Output the (X, Y) coordinate of the center of the cell containing the given text.  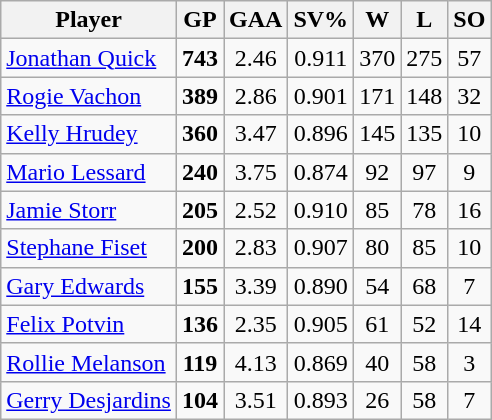
3.75 (256, 172)
135 (424, 134)
40 (378, 362)
Player (89, 20)
52 (424, 324)
3 (470, 362)
Felix Potvin (89, 324)
200 (200, 248)
0.869 (321, 362)
0.890 (321, 286)
0.893 (321, 400)
Rogie Vachon (89, 96)
205 (200, 210)
171 (378, 96)
GAA (256, 20)
Jamie Storr (89, 210)
360 (200, 134)
389 (200, 96)
0.907 (321, 248)
80 (378, 248)
Jonathan Quick (89, 58)
SO (470, 20)
2.83 (256, 248)
743 (200, 58)
0.911 (321, 58)
275 (424, 58)
240 (200, 172)
61 (378, 324)
2.52 (256, 210)
W (378, 20)
L (424, 20)
0.896 (321, 134)
119 (200, 362)
0.874 (321, 172)
Mario Lessard (89, 172)
16 (470, 210)
0.901 (321, 96)
78 (424, 210)
155 (200, 286)
0.910 (321, 210)
9 (470, 172)
Gerry Desjardins (89, 400)
2.46 (256, 58)
68 (424, 286)
92 (378, 172)
Stephane Fiset (89, 248)
SV% (321, 20)
0.905 (321, 324)
136 (200, 324)
32 (470, 96)
2.86 (256, 96)
14 (470, 324)
3.51 (256, 400)
Rollie Melanson (89, 362)
26 (378, 400)
Gary Edwards (89, 286)
2.35 (256, 324)
370 (378, 58)
54 (378, 286)
Kelly Hrudey (89, 134)
GP (200, 20)
145 (378, 134)
4.13 (256, 362)
57 (470, 58)
3.39 (256, 286)
3.47 (256, 134)
97 (424, 172)
148 (424, 96)
104 (200, 400)
